For the text-containing cell, return its midpoint in [X, Y] coordinate format. 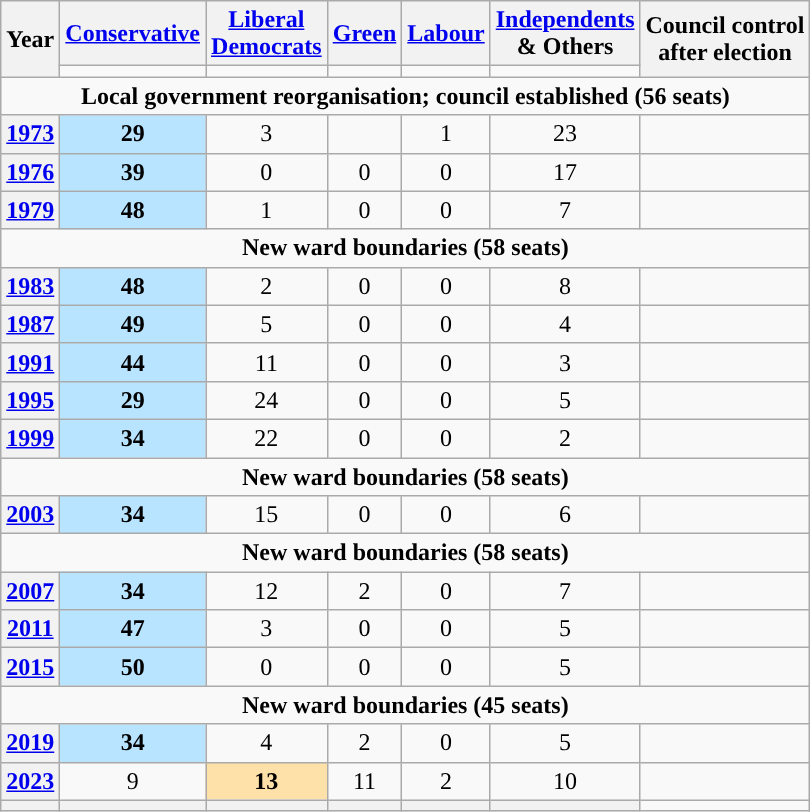
47 [133, 629]
39 [133, 172]
1999 [30, 438]
22 [267, 438]
1976 [30, 172]
44 [133, 362]
Local government reorganisation; council established (56 seats) [406, 96]
2019 [30, 743]
10 [565, 781]
50 [133, 667]
1973 [30, 134]
13 [267, 781]
6 [565, 515]
Independents& Others [565, 34]
49 [133, 324]
9 [133, 781]
2015 [30, 667]
Liberal Democrats [267, 34]
1995 [30, 400]
2023 [30, 781]
1983 [30, 286]
Council controlafter election [725, 39]
Conservative [133, 34]
12 [267, 591]
1991 [30, 362]
15 [267, 515]
1987 [30, 324]
2007 [30, 591]
2011 [30, 629]
24 [267, 400]
23 [565, 134]
2003 [30, 515]
8 [565, 286]
Year [30, 39]
Green [364, 34]
1979 [30, 210]
17 [565, 172]
New ward boundaries (45 seats) [406, 705]
Labour [446, 34]
